Extract the [X, Y] coordinate from the center of the cell holding the provided text.  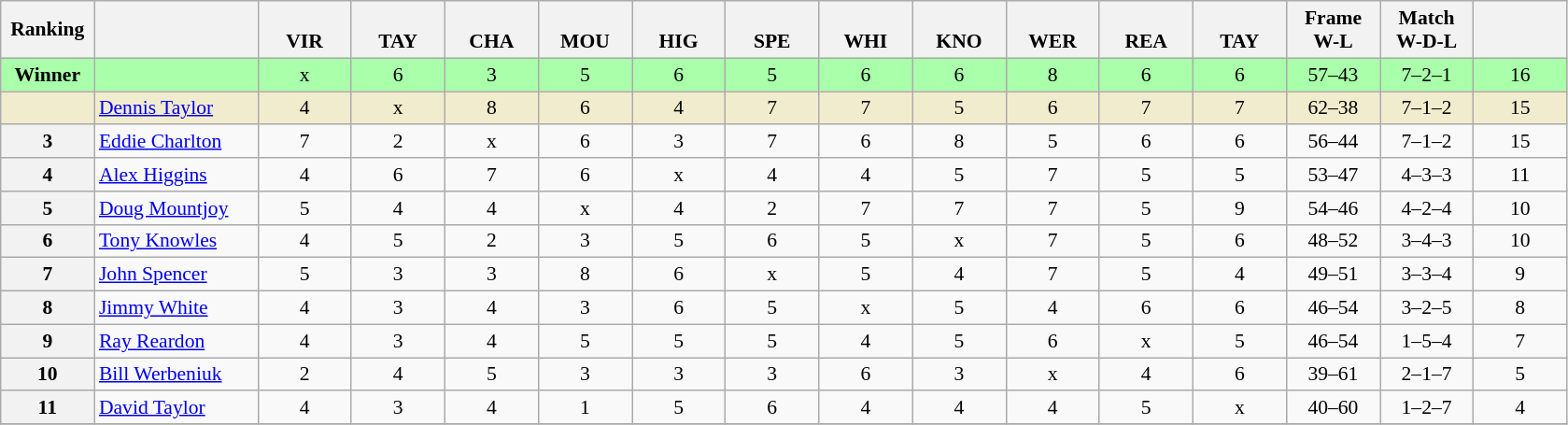
David Taylor [176, 408]
VIR [304, 30]
48–52 [1333, 241]
3–4–3 [1427, 241]
7–2–1 [1427, 75]
Eddie Charlton [176, 142]
REA [1146, 30]
3–3–4 [1427, 275]
4–2–4 [1427, 208]
39–61 [1333, 375]
WHI [866, 30]
40–60 [1333, 408]
62–38 [1333, 108]
Alex Higgins [176, 175]
Ray Reardon [176, 341]
Ranking [48, 30]
56–44 [1333, 142]
CHA [491, 30]
KNO [959, 30]
1–5–4 [1427, 341]
2–1–7 [1427, 375]
Dennis Taylor [176, 108]
HIG [678, 30]
54–46 [1333, 208]
1 [585, 408]
1–2–7 [1427, 408]
49–51 [1333, 275]
Jimmy White [176, 308]
Winner [48, 75]
16 [1520, 75]
3–2–5 [1427, 308]
SPE [772, 30]
4–3–3 [1427, 175]
Bill Werbeniuk [176, 375]
MatchW-D-L [1427, 30]
FrameW-L [1333, 30]
53–47 [1333, 175]
Doug Mountjoy [176, 208]
57–43 [1333, 75]
John Spencer [176, 275]
WER [1052, 30]
MOU [585, 30]
Tony Knowles [176, 241]
